Locate the cell with the specified text and output its (x, y) center coordinate. 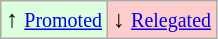
↑ Promoted (54, 20)
↓ Relegated (162, 20)
